Pinpoint the cell where the given text exists, returning its [X, Y] midpoint coordinate. 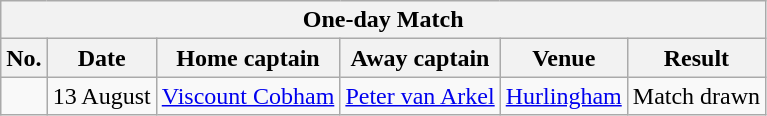
Date [102, 58]
13 August [102, 96]
No. [24, 58]
Home captain [248, 58]
Away captain [420, 58]
Venue [564, 58]
Viscount Cobham [248, 96]
Result [696, 58]
Hurlingham [564, 96]
Match drawn [696, 96]
One-day Match [384, 20]
Peter van Arkel [420, 96]
